Scan for the cell matching the given text and deliver its (X, Y) coordinate at center. 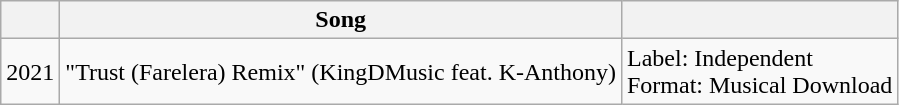
2021 (30, 72)
Song (341, 20)
"Trust (Farelera) Remix" (KingDMusic feat. K-Anthony) (341, 72)
Label: IndependentFormat: Musical Download (759, 72)
